Identify which cell holds the provided text, then report its [x, y] central coordinate. 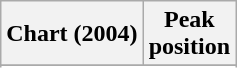
Peak position [189, 34]
Chart (2004) [72, 34]
